Find where the given text appears and provide that cell's center as (X, Y) coordinate. 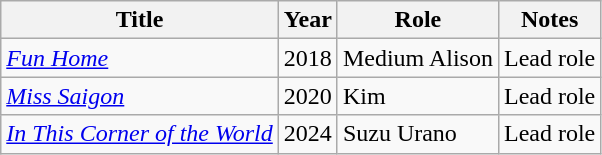
2024 (308, 134)
Title (140, 20)
Year (308, 20)
Notes (549, 20)
Medium Alison (418, 58)
Role (418, 20)
In This Corner of the World (140, 134)
Kim (418, 96)
2020 (308, 96)
Fun Home (140, 58)
Miss Saigon (140, 96)
2018 (308, 58)
Suzu Urano (418, 134)
